Pinpoint the cell where the given text exists, returning its [X, Y] midpoint coordinate. 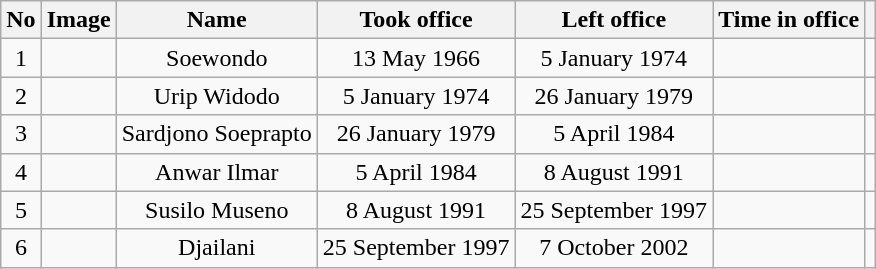
Left office [614, 20]
13 May 1966 [416, 58]
Sardjono Soeprapto [216, 134]
Name [216, 20]
Image [78, 20]
5 [21, 210]
Djailani [216, 248]
Urip Widodo [216, 96]
7 October 2002 [614, 248]
1 [21, 58]
No [21, 20]
Susilo Museno [216, 210]
Anwar Ilmar [216, 172]
Soewondo [216, 58]
3 [21, 134]
4 [21, 172]
6 [21, 248]
2 [21, 96]
Time in office [789, 20]
Took office [416, 20]
